Extract the (x, y) coordinate from the center of the cell holding the provided text.  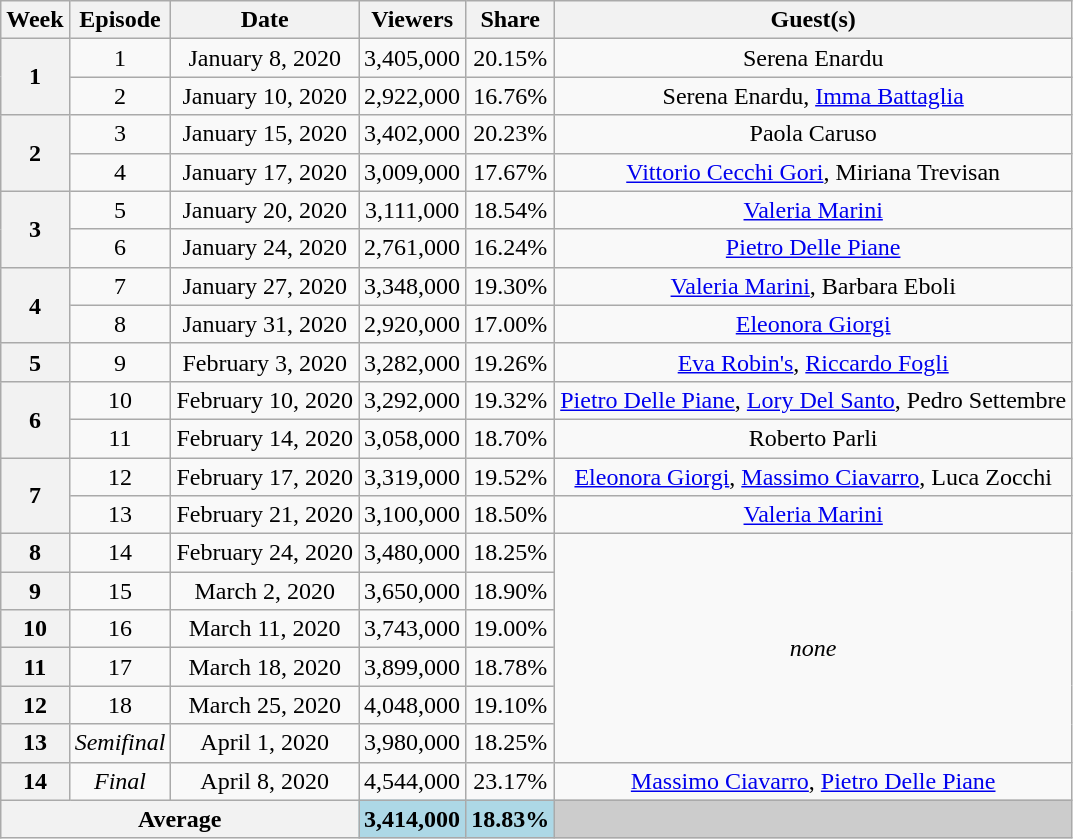
Eleonora Giorgi, Massimo Ciavarro, Luca Zocchi (814, 477)
17 (120, 667)
January 15, 2020 (265, 134)
3,319,000 (412, 477)
3,414,000 (412, 819)
February 17, 2020 (265, 477)
3,292,000 (412, 400)
Average (180, 819)
3,282,000 (412, 362)
19.00% (510, 629)
4,048,000 (412, 705)
18 (120, 705)
Serena Enardu, Imma Battaglia (814, 96)
January 24, 2020 (265, 248)
Massimo Ciavarro, Pietro Delle Piane (814, 781)
Share (510, 20)
3,899,000 (412, 667)
19.30% (510, 286)
17.67% (510, 172)
none (814, 648)
2,761,000 (412, 248)
18.78% (510, 667)
20.23% (510, 134)
Viewers (412, 20)
18.70% (510, 438)
19.26% (510, 362)
January 31, 2020 (265, 324)
3,058,000 (412, 438)
3,650,000 (412, 591)
Roberto Parli (814, 438)
3,405,000 (412, 58)
3,402,000 (412, 134)
19.52% (510, 477)
19.10% (510, 705)
3,480,000 (412, 553)
2,922,000 (412, 96)
February 21, 2020 (265, 515)
January 20, 2020 (265, 210)
3,348,000 (412, 286)
23.17% (510, 781)
18.50% (510, 515)
20.15% (510, 58)
January 27, 2020 (265, 286)
Pietro Delle Piane (814, 248)
March 18, 2020 (265, 667)
April 8, 2020 (265, 781)
Eva Robin's, Riccardo Fogli (814, 362)
Valeria Marini, Barbara Eboli (814, 286)
3,743,000 (412, 629)
April 1, 2020 (265, 743)
Guest(s) (814, 20)
16.24% (510, 248)
3,100,000 (412, 515)
4,544,000 (412, 781)
January 10, 2020 (265, 96)
January 17, 2020 (265, 172)
Final (120, 781)
17.00% (510, 324)
February 24, 2020 (265, 553)
March 11, 2020 (265, 629)
19.32% (510, 400)
2,920,000 (412, 324)
18.54% (510, 210)
16.76% (510, 96)
March 25, 2020 (265, 705)
18.83% (510, 819)
Eleonora Giorgi (814, 324)
Date (265, 20)
Semifinal (120, 743)
Serena Enardu (814, 58)
18.90% (510, 591)
February 14, 2020 (265, 438)
3,980,000 (412, 743)
Paola Caruso (814, 134)
Pietro Delle Piane, Lory Del Santo, Pedro Settembre (814, 400)
February 3, 2020 (265, 362)
Vittorio Cecchi Gori, Miriana Trevisan (814, 172)
3,111,000 (412, 210)
15 (120, 591)
3,009,000 (412, 172)
Episode (120, 20)
February 10, 2020 (265, 400)
March 2, 2020 (265, 591)
16 (120, 629)
Week (35, 20)
January 8, 2020 (265, 58)
